Pinpoint the cell where the given text exists, returning its (X, Y) midpoint coordinate. 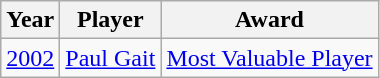
Award (270, 20)
2002 (30, 58)
Most Valuable Player (270, 58)
Year (30, 20)
Player (110, 20)
Paul Gait (110, 58)
